Determine the [x, y] coordinate at the center of the cell enclosing the given text.  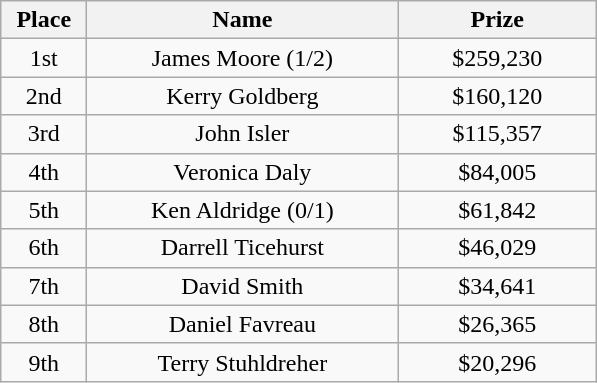
$259,230 [498, 58]
$115,357 [498, 134]
$26,365 [498, 324]
Veronica Daly [242, 172]
John Isler [242, 134]
2nd [44, 96]
Daniel Favreau [242, 324]
Ken Aldridge (0/1) [242, 210]
$84,005 [498, 172]
Kerry Goldberg [242, 96]
Prize [498, 20]
Terry Stuhldreher [242, 362]
$34,641 [498, 286]
Place [44, 20]
6th [44, 248]
4th [44, 172]
David Smith [242, 286]
3rd [44, 134]
5th [44, 210]
Name [242, 20]
$61,842 [498, 210]
$46,029 [498, 248]
1st [44, 58]
$20,296 [498, 362]
Darrell Ticehurst [242, 248]
9th [44, 362]
$160,120 [498, 96]
7th [44, 286]
8th [44, 324]
James Moore (1/2) [242, 58]
